Scan for the cell matching the given text and deliver its (x, y) coordinate at center. 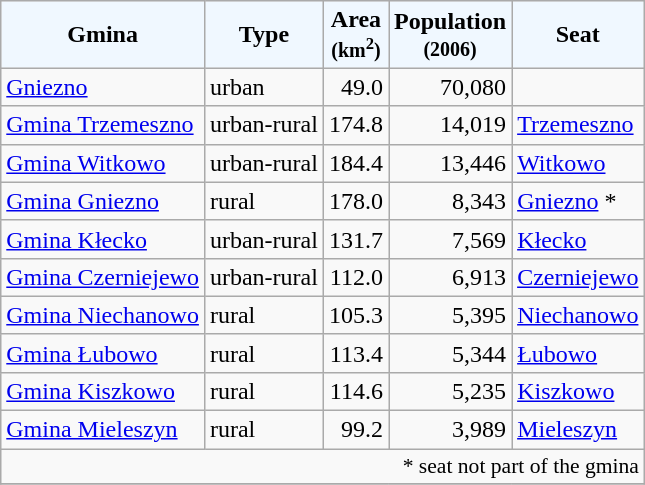
Gmina Witkowo (103, 163)
Gmina Kiszkowo (103, 391)
178.0 (356, 201)
Population(2006) (450, 34)
Czerniejewo (578, 277)
5,395 (450, 315)
105.3 (356, 315)
Mieleszyn (578, 430)
6,913 (450, 277)
Gmina Łubowo (103, 353)
Gmina (103, 34)
112.0 (356, 277)
Kłecko (578, 239)
70,080 (450, 87)
Gmina Mieleszyn (103, 430)
184.4 (356, 163)
Gmina Gniezno (103, 201)
49.0 (356, 87)
Gmina Trzemeszno (103, 125)
5,235 (450, 391)
urban (264, 87)
Niechanowo (578, 315)
3,989 (450, 430)
Gmina Czerniejewo (103, 277)
Kiszkowo (578, 391)
Trzemeszno (578, 125)
Gniezno * (578, 201)
13,446 (450, 163)
Witkowo (578, 163)
99.2 (356, 430)
131.7 (356, 239)
Gmina Kłecko (103, 239)
14,019 (450, 125)
8,343 (450, 201)
Gmina Niechanowo (103, 315)
Type (264, 34)
* seat not part of the gmina (322, 467)
174.8 (356, 125)
7,569 (450, 239)
Seat (578, 34)
113.4 (356, 353)
Gniezno (103, 87)
Area(km2) (356, 34)
114.6 (356, 391)
Łubowo (578, 353)
5,344 (450, 353)
